Provide the [x, y] coordinate of the cell's center where the given text is located.  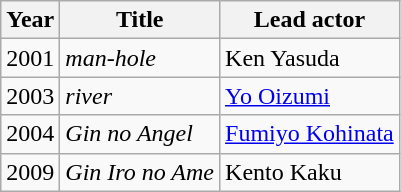
2001 [30, 58]
Yo Oizumi [310, 96]
Year [30, 20]
Gin Iro no Ame [140, 172]
Kento Kaku [310, 172]
Ken Yasuda [310, 58]
river [140, 96]
Lead actor [310, 20]
Gin no Angel [140, 134]
2009 [30, 172]
man-hole [140, 58]
2003 [30, 96]
Fumiyo Kohinata [310, 134]
Title [140, 20]
2004 [30, 134]
